Identify which cell holds the provided text, then report its [x, y] central coordinate. 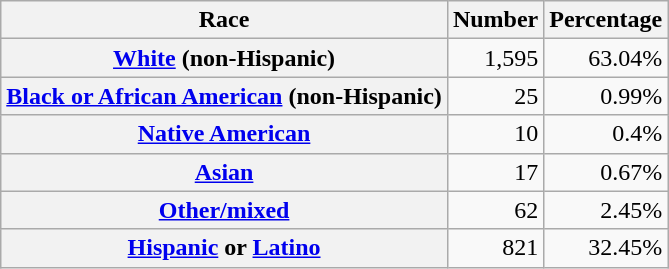
10 [495, 134]
Asian [224, 172]
Race [224, 20]
32.45% [606, 248]
White (non-Hispanic) [224, 58]
0.4% [606, 134]
Percentage [606, 20]
2.45% [606, 210]
1,595 [495, 58]
Number [495, 20]
Hispanic or Latino [224, 248]
0.67% [606, 172]
Black or African American (non-Hispanic) [224, 96]
Other/mixed [224, 210]
17 [495, 172]
62 [495, 210]
25 [495, 96]
63.04% [606, 58]
0.99% [606, 96]
821 [495, 248]
Native American [224, 134]
